Locate the cell with the specified text and output its [x, y] center coordinate. 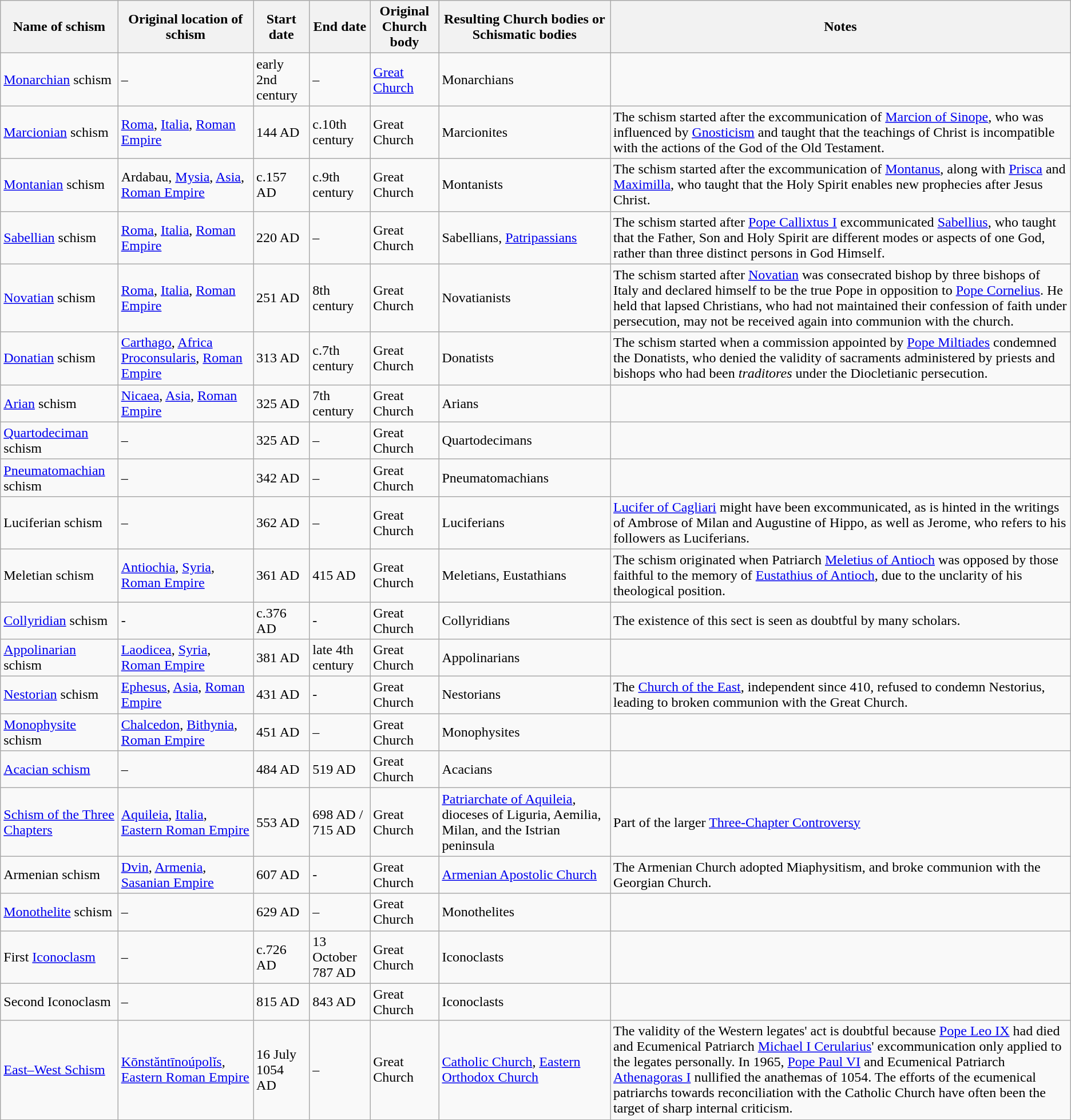
Patriarchate of Aquileia, dioceses of Liguria, Aemilia, Milan, and the Istrian peninsula [525, 822]
7th century [340, 403]
Sabellian schism [59, 238]
Kōnstăntīnoúpolĭs, Eastern Roman Empire [185, 1070]
c.9th century [340, 185]
16 July 1054 AD [281, 1070]
Acacian schism [59, 769]
Catholic Church, Eastern Orthodox Church [525, 1070]
Nicaea, Asia, Roman Empire [185, 403]
451 AD [281, 733]
Quartodecimans [525, 441]
Marcionian schism [59, 132]
Appolinarian schism [59, 658]
Name of schism [59, 27]
Second Iconoclasm [59, 1002]
The existence of this sect is seen as doubtful by many scholars. [841, 620]
Monophysite schism [59, 733]
Ephesus, Asia, Roman Empire [185, 695]
c.10th century [340, 132]
Chalcedon, Bithynia, Roman Empire [185, 733]
Armenian schism [59, 874]
Luciferian schism [59, 523]
Monothelites [525, 912]
The Church of the East, independent since 410, refused to condemn Nestorius, leading to broken communion with the Great Church. [841, 695]
13 October 787 AD [340, 957]
Collyridian schism [59, 620]
Luciferians [525, 523]
361 AD [281, 575]
Collyridians [525, 620]
629 AD [281, 912]
553 AD [281, 822]
220 AD [281, 238]
End date [340, 27]
415 AD [340, 575]
Original Church body [404, 27]
early 2nd century [281, 80]
Acacians [525, 769]
Monothelite schism [59, 912]
Montanian schism [59, 185]
Part of the larger Three-Chapter Controversy [841, 822]
Arian schism [59, 403]
Original location of schism [185, 27]
Donatian schism [59, 358]
c.157 AD [281, 185]
Laodicea, Syria, Roman Empire [185, 658]
815 AD [281, 1002]
607 AD [281, 874]
Nestorian schism [59, 695]
Notes [841, 27]
Resulting Church bodies or Schismatic bodies [525, 27]
Start date [281, 27]
Ardabau, Mysia, Asia, Roman Empire [185, 185]
Sabellians, Patripassians [525, 238]
Meletian schism [59, 575]
144 AD [281, 132]
313 AD [281, 358]
Nestorians [525, 695]
Appolinarians [525, 658]
Pneumatomachian schism [59, 477]
The Armenian Church adopted Miaphysitism, and broke communion with the Georgian Church. [841, 874]
519 AD [340, 769]
342 AD [281, 477]
Pneumatomachians [525, 477]
Monophysites [525, 733]
Dvin, Armenia, Sasanian Empire [185, 874]
Meletians, Eustathians [525, 575]
843 AD [340, 1002]
698 AD / 715 AD [340, 822]
381 AD [281, 658]
Donatists [525, 358]
Novatianists [525, 298]
8th century [340, 298]
c.376 AD [281, 620]
Schism of the Three Chapters [59, 822]
Monarchians [525, 80]
Montanists [525, 185]
c.726 AD [281, 957]
late 4th century [340, 658]
Arians [525, 403]
Monarchian schism [59, 80]
Aquileia, Italia, Eastern Roman Empire [185, 822]
Armenian Apostolic Church [525, 874]
East–West Schism [59, 1070]
251 AD [281, 298]
Carthago, Africa Proconsularis, Roman Empire [185, 358]
Quartodeciman schism [59, 441]
c.7th century [340, 358]
Antiochia, Syria, Roman Empire [185, 575]
Marcionites [525, 132]
431 AD [281, 695]
484 AD [281, 769]
First Iconoclasm [59, 957]
362 AD [281, 523]
Novatian schism [59, 298]
